Identify which cell holds the provided text, then report its (X, Y) central coordinate. 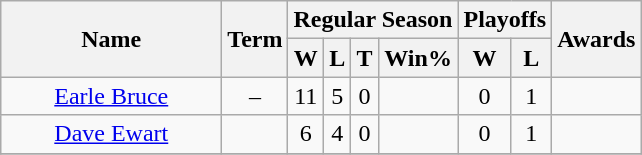
5 (336, 96)
6 (306, 134)
T (364, 58)
Playoffs (505, 20)
Win% (418, 58)
Regular Season (373, 20)
Earle Bruce (112, 96)
– (255, 96)
Dave Ewart (112, 134)
11 (306, 96)
Term (255, 39)
Name (112, 39)
4 (336, 134)
Awards (596, 39)
